For the text-containing cell, return its midpoint in (x, y) coordinate format. 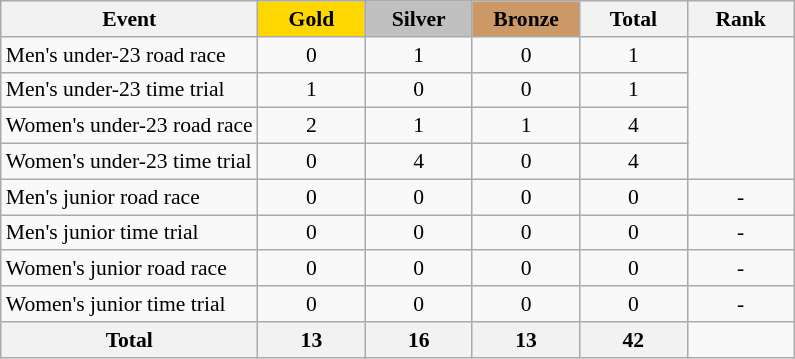
Men's under-23 time trial (130, 90)
Women's under-23 time trial (130, 162)
Bronze (526, 19)
Gold (312, 19)
2 (312, 126)
Men's junior road race (130, 197)
Women's junior road race (130, 269)
Rank (740, 19)
16 (418, 340)
Men's junior time trial (130, 233)
42 (634, 340)
Men's under-23 road race (130, 55)
Silver (418, 19)
Women's under-23 road race (130, 126)
Women's junior time trial (130, 304)
Event (130, 19)
